Output the [x, y] coordinate of the center of the cell containing the given text.  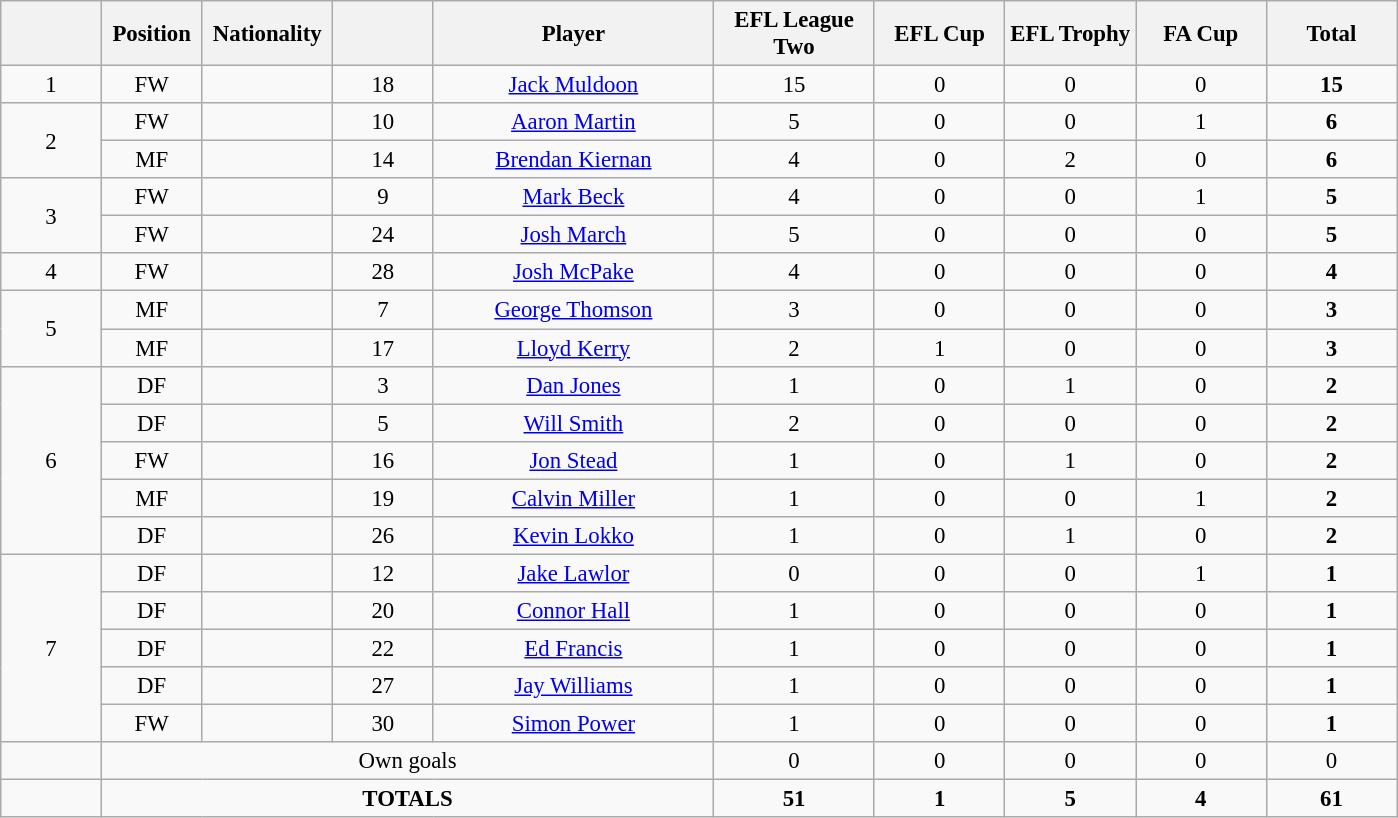
51 [794, 799]
24 [384, 235]
19 [384, 498]
16 [384, 460]
Lloyd Kerry [574, 348]
61 [1332, 799]
Jack Muldoon [574, 85]
Nationality [268, 34]
Total [1332, 34]
Jon Stead [574, 460]
George Thomson [574, 310]
Position [152, 34]
28 [384, 273]
27 [384, 686]
18 [384, 85]
FA Cup [1202, 34]
9 [384, 197]
Player [574, 34]
20 [384, 611]
Calvin Miller [574, 498]
EFL League Two [794, 34]
Aaron Martin [574, 122]
Brendan Kiernan [574, 160]
12 [384, 573]
26 [384, 536]
Mark Beck [574, 197]
Simon Power [574, 724]
17 [384, 348]
Kevin Lokko [574, 536]
Josh McPake [574, 273]
Dan Jones [574, 385]
Connor Hall [574, 611]
14 [384, 160]
30 [384, 724]
TOTALS [407, 799]
Josh March [574, 235]
Jay Williams [574, 686]
10 [384, 122]
EFL Trophy [1070, 34]
Jake Lawlor [574, 573]
EFL Cup [940, 34]
Ed Francis [574, 648]
Will Smith [574, 423]
22 [384, 648]
Own goals [407, 761]
